Identify which cell holds the provided text, then report its (x, y) central coordinate. 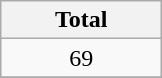
69 (82, 58)
Total (82, 20)
